Find where the given text appears and provide that cell's center as [X, Y] coordinate. 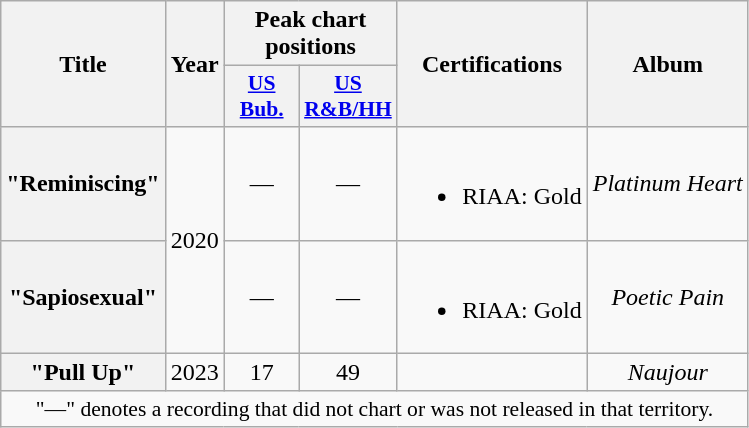
2023 [194, 372]
49 [348, 372]
Year [194, 64]
"Sapiosexual" [83, 296]
USBub. [262, 96]
Poetic Pain [668, 296]
17 [262, 372]
Naujour [668, 372]
Platinum Heart [668, 184]
Album [668, 64]
USR&B/HH [348, 96]
Peak chart positions [310, 34]
Title [83, 64]
"—" denotes a recording that did not chart or was not released in that territory. [375, 409]
Certifications [492, 64]
2020 [194, 240]
"Pull Up" [83, 372]
"Reminiscing" [83, 184]
